Output the (X, Y) coordinate of the center of the cell containing the given text.  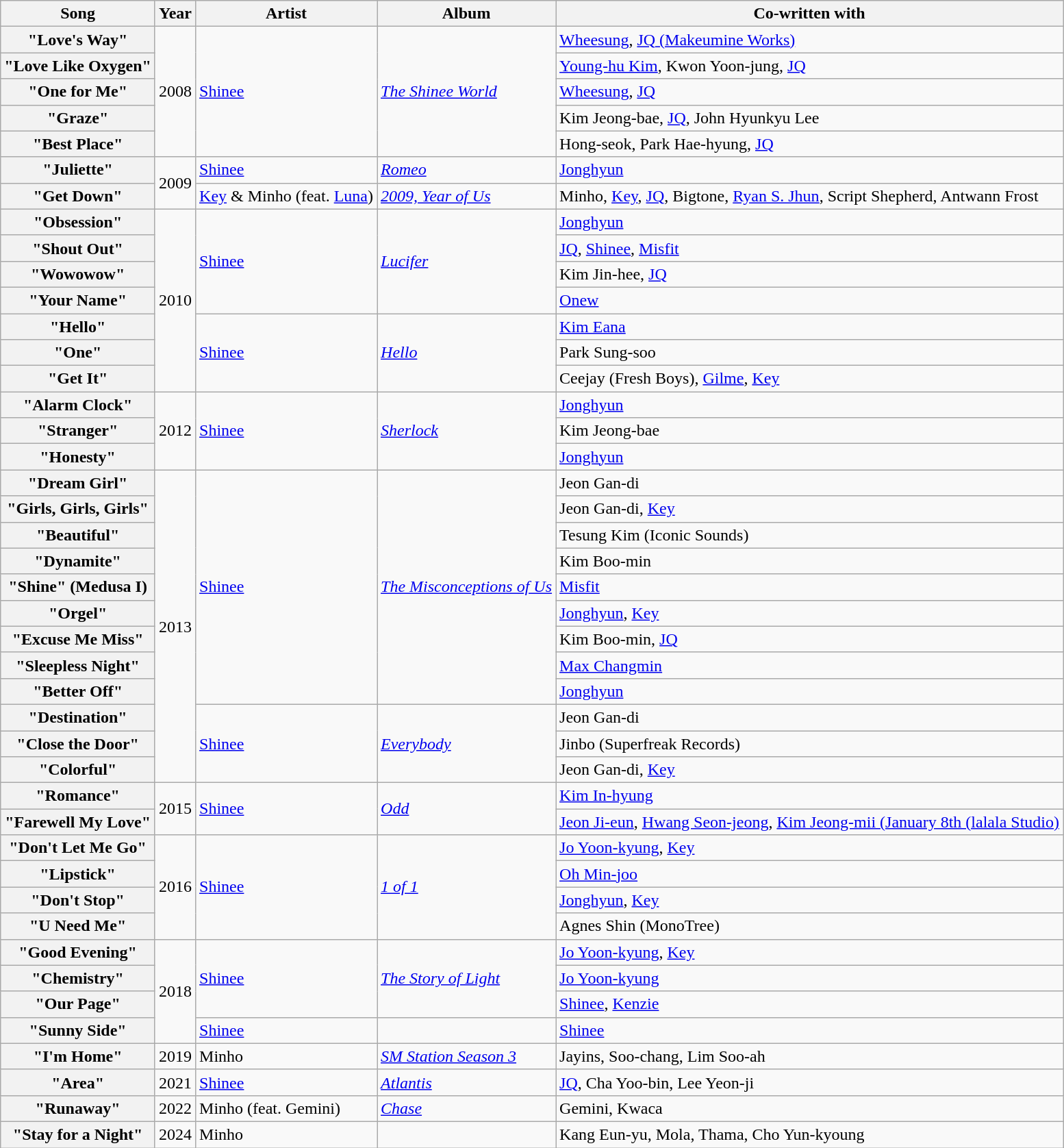
Sherlock (467, 431)
1 of 1 (467, 887)
2015 (175, 809)
Co-written with (809, 14)
Kim In-hyung (809, 796)
"Wowowow" (78, 274)
2019 (175, 1056)
"Get Down" (78, 196)
"Get It" (78, 379)
2024 (175, 1134)
"Excuse Me Miss" (78, 639)
"Dynamite" (78, 561)
"I'm Home" (78, 1056)
Wheesung, JQ (Makeumine Works) (809, 40)
Minho, Key, JQ, Bigtone, Ryan S. Jhun, Script Shepherd, Antwann Frost (809, 196)
Kim Jin-hee, JQ (809, 274)
Oh Min-joo (809, 874)
"Your Name" (78, 300)
JQ, Cha Yoo-bin, Lee Yeon-ji (809, 1082)
"Destination" (78, 717)
"Lipstick" (78, 874)
Romeo (467, 170)
Minho (feat. Gemini) (286, 1108)
"Farewell My Love" (78, 822)
"Chemistry" (78, 978)
Onew (809, 300)
2008 (175, 92)
Everybody (467, 743)
Atlantis (467, 1082)
2021 (175, 1082)
Jinbo (Superfreak Records) (809, 743)
"Graze" (78, 118)
"One for Me" (78, 92)
"Juliette" (78, 170)
"Stay for a Night" (78, 1134)
"Better Off" (78, 691)
"Area" (78, 1082)
"Good Evening" (78, 952)
"Stranger" (78, 431)
Agnes Shin (MonoTree) (809, 926)
"Honesty" (78, 457)
Hong-seok, Park Hae-hyung, JQ (809, 144)
Misfit (809, 587)
Kim Jeong-bae, JQ, John Hyunkyu Lee (809, 118)
Lucifer (467, 261)
Kim Eana (809, 327)
"Don't Let Me Go" (78, 848)
"Sunny Side" (78, 1030)
Kim Boo-min (809, 561)
"Love's Way" (78, 40)
"Our Page" (78, 1004)
Kang Eun-yu, Mola, Thama, Cho Yun-kyoung (809, 1134)
Wheesung, JQ (809, 92)
"Best Place" (78, 144)
2010 (175, 300)
JQ, Shinee, Misfit (809, 248)
Key & Minho (feat. Luna) (286, 196)
Kim Boo-min, JQ (809, 639)
Young-hu Kim, Kwon Yoon-jung, JQ (809, 66)
2022 (175, 1108)
"Alarm Clock" (78, 405)
Shinee, Kenzie (809, 1004)
Song (78, 14)
"Love Like Oxygen" (78, 66)
Jo Yoon-kyung (809, 978)
Tesung Kim (Iconic Sounds) (809, 535)
Gemini, Kwaca (809, 1108)
"Runaway" (78, 1108)
SM Station Season 3 (467, 1056)
Hello (467, 353)
Max Changmin (809, 665)
Artist (286, 14)
"Don't Stop" (78, 900)
"Close the Door" (78, 743)
"Dream Girl" (78, 483)
The Misconceptions of Us (467, 588)
"Girls, Girls, Girls" (78, 509)
"Beautiful" (78, 535)
2009, Year of Us (467, 196)
2009 (175, 183)
"Orgel" (78, 613)
"Colorful" (78, 770)
Odd (467, 809)
Chase (467, 1108)
Kim Jeong-bae (809, 431)
Album (467, 14)
Ceejay (Fresh Boys), Gilme, Key (809, 379)
2013 (175, 626)
2016 (175, 887)
"Shout Out" (78, 248)
2018 (175, 991)
"One" (78, 353)
Jayins, Soo-chang, Lim Soo-ah (809, 1056)
The Shinee World (467, 92)
Year (175, 14)
"Hello" (78, 327)
"Obsession" (78, 222)
Park Sung-soo (809, 353)
"Romance" (78, 796)
"Shine" (Medusa I) (78, 587)
Jeon Ji-eun, Hwang Seon-jeong, Kim Jeong-mii (January 8th (lalala Studio) (809, 822)
"U Need Me" (78, 926)
"Sleepless Night" (78, 665)
2012 (175, 431)
The Story of Light (467, 978)
